Detect which cell encompasses the target text, then output its (X, Y) center coordinate. 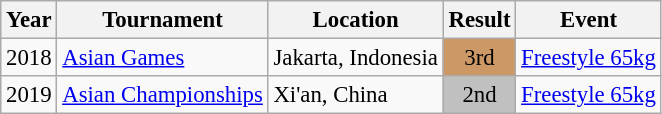
2nd (480, 95)
Xi'an, China (356, 95)
3rd (480, 58)
Location (356, 20)
2018 (29, 58)
Result (480, 20)
Asian Championships (162, 95)
Tournament (162, 20)
Year (29, 20)
Event (588, 20)
Jakarta, Indonesia (356, 58)
2019 (29, 95)
Asian Games (162, 58)
